From the cell containing the given text, extract its center point as (X, Y) coordinate. 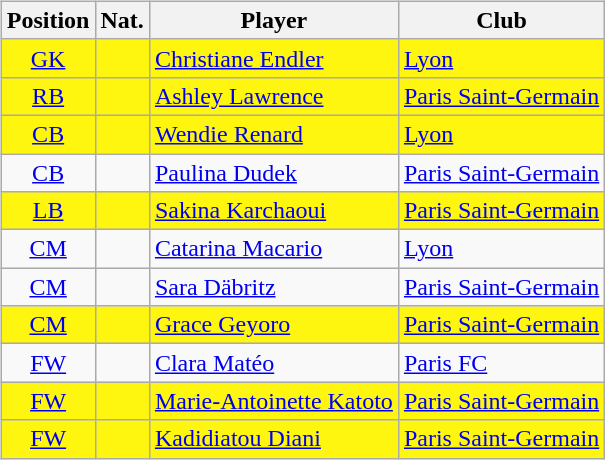
LB (48, 211)
Club (501, 20)
Paulina Dudek (274, 173)
Clara Matéo (274, 363)
Kadidiatou Diani (274, 439)
Sara Däbritz (274, 287)
Wendie Renard (274, 134)
Position (48, 20)
GK (48, 58)
Marie-Antoinette Katoto (274, 401)
Grace Geyoro (274, 325)
Paris FC (501, 363)
Ashley Lawrence (274, 96)
Nat. (122, 20)
Catarina Macario (274, 249)
Christiane Endler (274, 58)
Sakina Karchaoui (274, 211)
Player (274, 20)
RB (48, 96)
